From the cell containing the given text, extract its center point as [X, Y] coordinate. 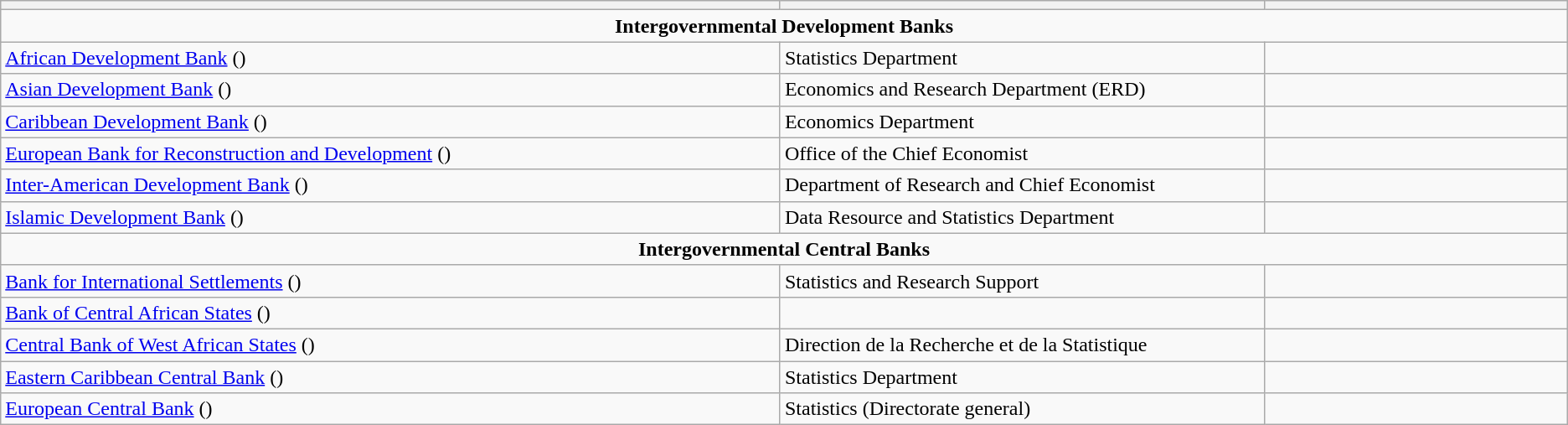
Statistics (Directorate general) [1022, 409]
Islamic Development Bank () [390, 217]
Economics and Research Department (ERD) [1022, 90]
Intergovernmental Development Banks [784, 26]
Department of Research and Chief Economist [1022, 185]
Eastern Caribbean Central Bank () [390, 376]
African Development Bank () [390, 58]
Bank for International Settlements () [390, 281]
Data Resource and Statistics Department [1022, 217]
Economics Department [1022, 122]
Intergovernmental Central Banks [784, 249]
European Central Bank () [390, 409]
Statistics and Research Support [1022, 281]
Caribbean Development Bank () [390, 122]
Inter-American Development Bank () [390, 185]
European Bank for Reconstruction and Development () [390, 153]
Asian Development Bank () [390, 90]
Bank of Central African States () [390, 313]
Direction de la Recherche et de la Statistique [1022, 345]
Office of the Chief Economist [1022, 153]
Central Bank of West African States () [390, 345]
